Extract the (X, Y) coordinate from the center of the cell holding the provided text.  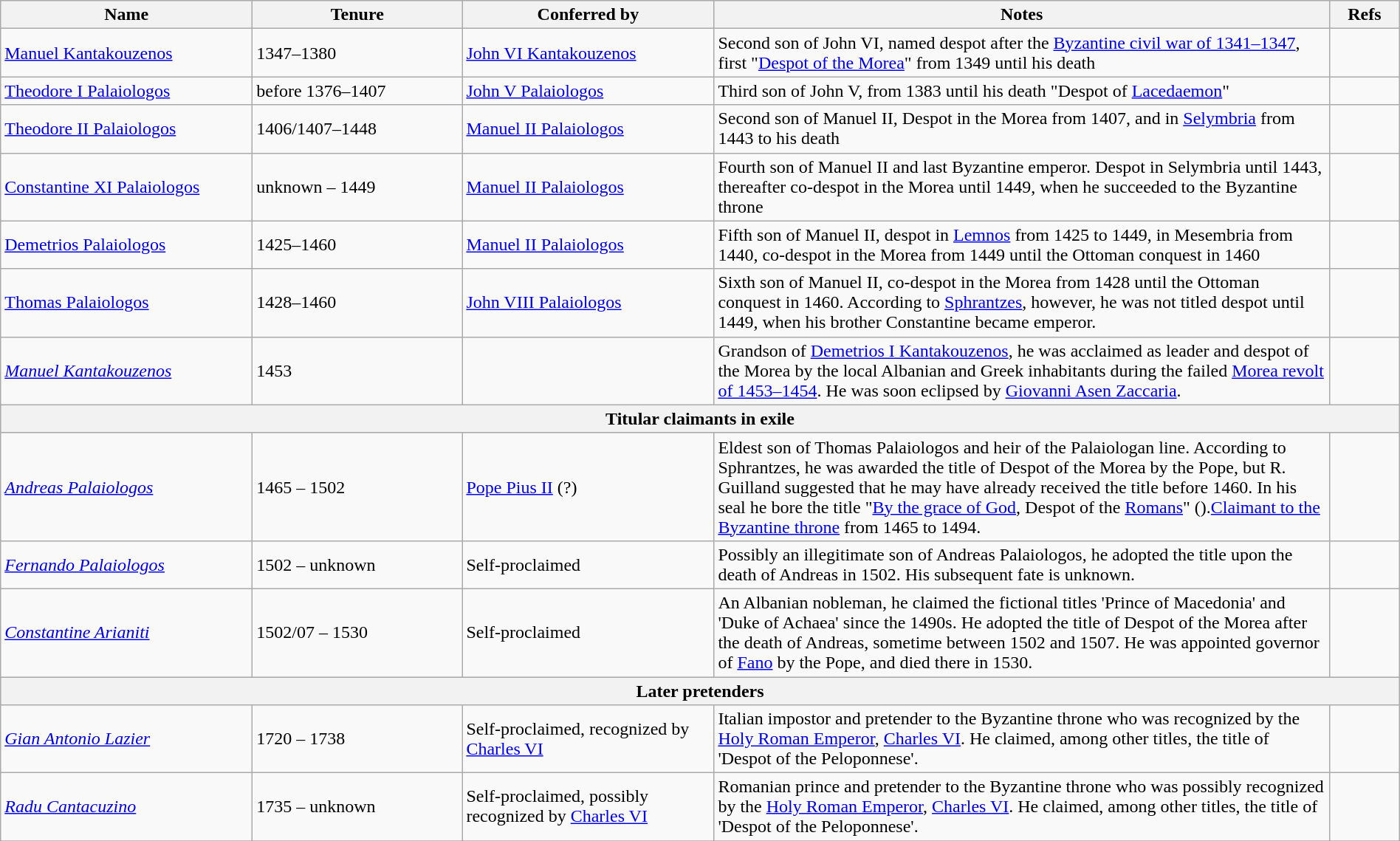
Later pretenders (700, 690)
Pope Pius II (?) (588, 487)
Thomas Palaiologos (127, 303)
unknown – 1449 (357, 187)
Fernando Palaiologos (127, 564)
Radu Cantacuzino (127, 807)
1502 – unknown (357, 564)
Refs (1365, 15)
1347–1380 (357, 53)
1720 – 1738 (357, 739)
1465 – 1502 (357, 487)
Titular claimants in exile (700, 419)
Possibly an illegitimate son of Andreas Palaiologos, he adopted the title upon the death of Andreas in 1502. His subsequent fate is unknown. (1022, 564)
Gian Antonio Lazier (127, 739)
John VI Kantakouzenos (588, 53)
Andreas Palaiologos (127, 487)
Theodore I Palaiologos (127, 91)
1406/1407–1448 (357, 128)
1428–1460 (357, 303)
Third son of John V, from 1383 until his death "Despot of Lacedaemon" (1022, 91)
Self-proclaimed, possibly recognized by Charles VI (588, 807)
before 1376–1407 (357, 91)
John V Palaiologos (588, 91)
Conferred by (588, 15)
Constantine XI Palaiologos (127, 187)
Tenure (357, 15)
Second son of Manuel II, Despot in the Morea from 1407, and in Selymbria from 1443 to his death (1022, 128)
Second son of John VI, named despot after the Byzantine civil war of 1341–1347, first "Despot of the Morea" from 1349 until his death (1022, 53)
Self-proclaimed, recognized by Charles VI (588, 739)
Notes (1022, 15)
1425–1460 (357, 245)
1502/07 – 1530 (357, 632)
1453 (357, 371)
Demetrios Palaiologos (127, 245)
Name (127, 15)
Constantine Arianiti (127, 632)
1735 – unknown (357, 807)
John VIII Palaiologos (588, 303)
Theodore II Palaiologos (127, 128)
